Search for the cell housing the specified text and yield its (X, Y) center coordinate. 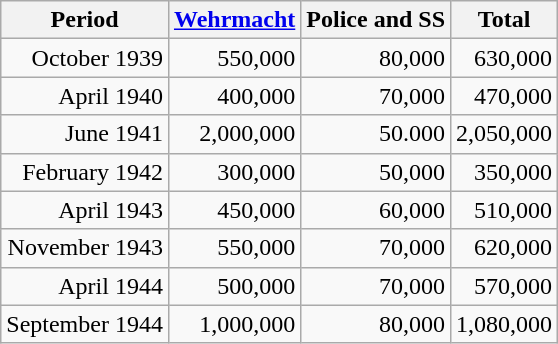
570,000 (504, 286)
500,000 (234, 286)
September 1944 (85, 324)
October 1939 (85, 58)
1,080,000 (504, 324)
2,000,000 (234, 134)
April 1940 (85, 96)
60,000 (376, 210)
June 1941 (85, 134)
300,000 (234, 172)
510,000 (504, 210)
Period (85, 20)
2,050,000 (504, 134)
April 1943 (85, 210)
April 1944 (85, 286)
630,000 (504, 58)
620,000 (504, 248)
50,000 (376, 172)
400,000 (234, 96)
450,000 (234, 210)
470,000 (504, 96)
February 1942 (85, 172)
Total (504, 20)
50.000 (376, 134)
Police and SS (376, 20)
Wehrmacht (234, 20)
November 1943 (85, 248)
1,000,000 (234, 324)
350,000 (504, 172)
